Scan for the cell matching the given text and deliver its [X, Y] coordinate at center. 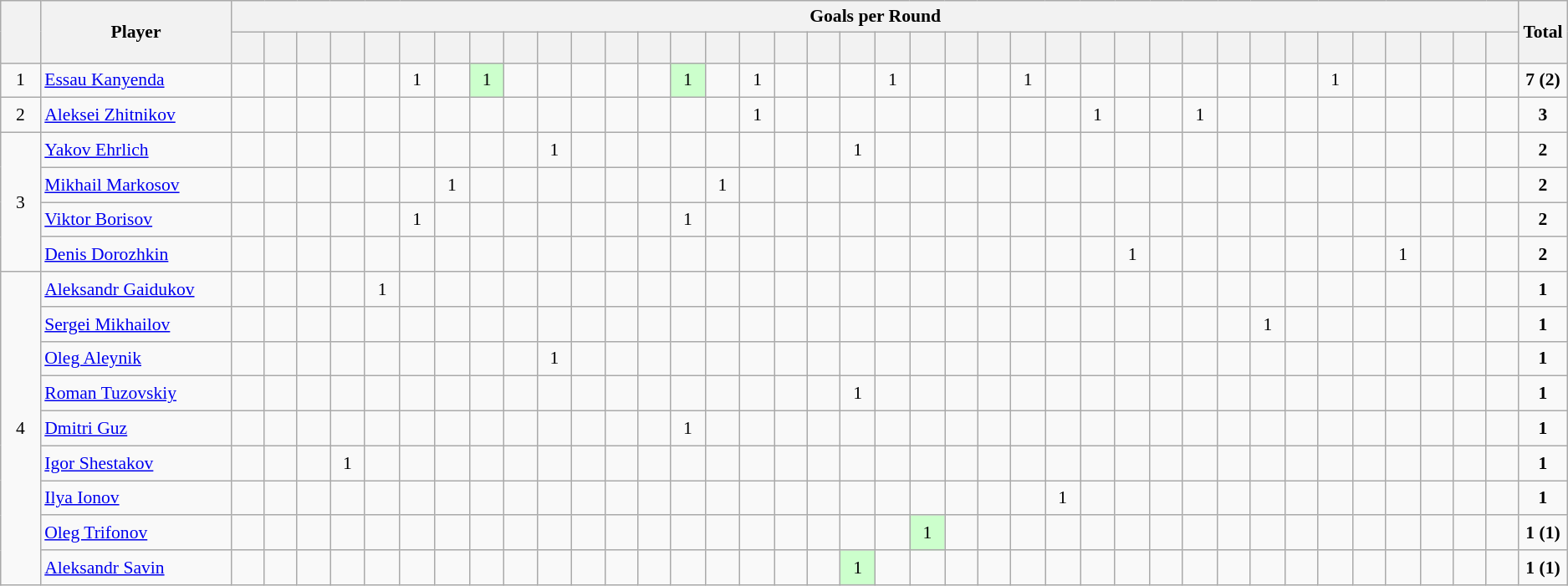
Dmitri Guz [135, 429]
Denis Dorozhkin [135, 255]
Sergei Mikhailov [135, 324]
7 (2) [1542, 80]
Aleksei Zhitnikov [135, 115]
Igor Shestakov [135, 463]
Yakov Ehrlich [135, 150]
4 [20, 428]
Aleksandr Gaidukov [135, 289]
Aleksandr Savin [135, 568]
Oleg Trifonov [135, 533]
Oleg Aleynik [135, 359]
Player [135, 32]
Mikhail Markosov [135, 185]
Total [1542, 32]
Essau Kanyenda [135, 80]
Ilya Ionov [135, 498]
Viktor Borisov [135, 220]
Roman Tuzovskiy [135, 394]
Goals per Round [875, 17]
